Detect which cell encompasses the target text, then output its [x, y] center coordinate. 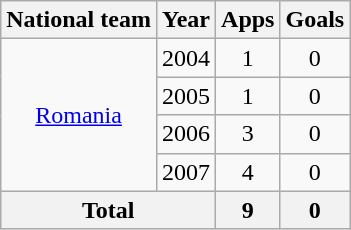
Year [186, 20]
Romania [79, 115]
3 [248, 134]
2004 [186, 58]
2006 [186, 134]
Total [108, 210]
National team [79, 20]
Goals [315, 20]
Apps [248, 20]
9 [248, 210]
2007 [186, 172]
4 [248, 172]
2005 [186, 96]
